Output the (X, Y) coordinate of the center of the cell containing the given text.  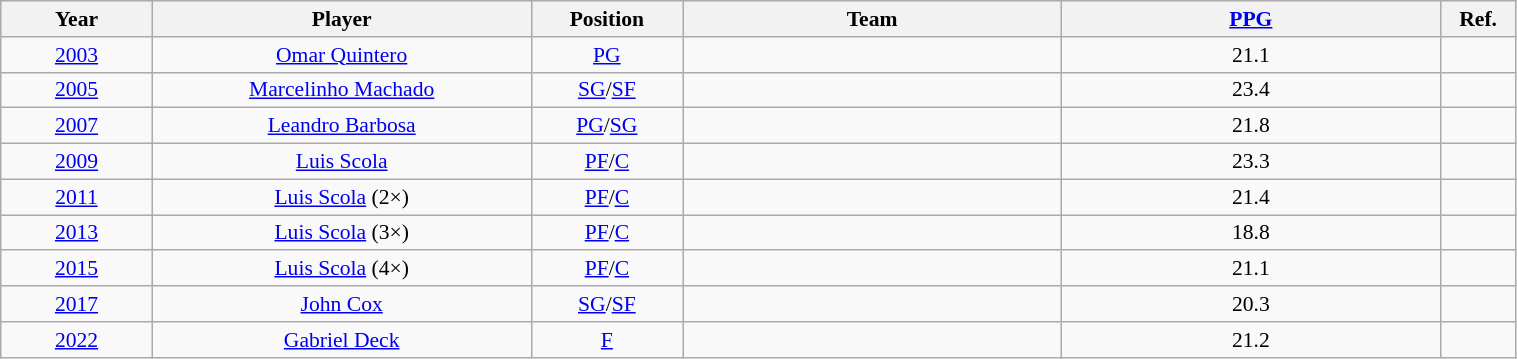
21.2 (1250, 340)
PG/SG (607, 126)
2013 (77, 233)
Gabriel Deck (342, 340)
Ref. (1478, 19)
Luis Scola (342, 162)
2022 (77, 340)
23.3 (1250, 162)
2007 (77, 126)
2003 (77, 55)
John Cox (342, 304)
2009 (77, 162)
F (607, 340)
23.4 (1250, 90)
Marcelinho Machado (342, 90)
18.8 (1250, 233)
Leandro Barbosa (342, 126)
Luis Scola (3×) (342, 233)
21.8 (1250, 126)
Player (342, 19)
2005 (77, 90)
2015 (77, 269)
Luis Scola (4×) (342, 269)
2011 (77, 197)
PG (607, 55)
Luis Scola (2×) (342, 197)
Team (872, 19)
2017 (77, 304)
Position (607, 19)
PPG (1250, 19)
21.4 (1250, 197)
Year (77, 19)
Omar Quintero (342, 55)
20.3 (1250, 304)
